Locate the cell with the specified text and output its [X, Y] center coordinate. 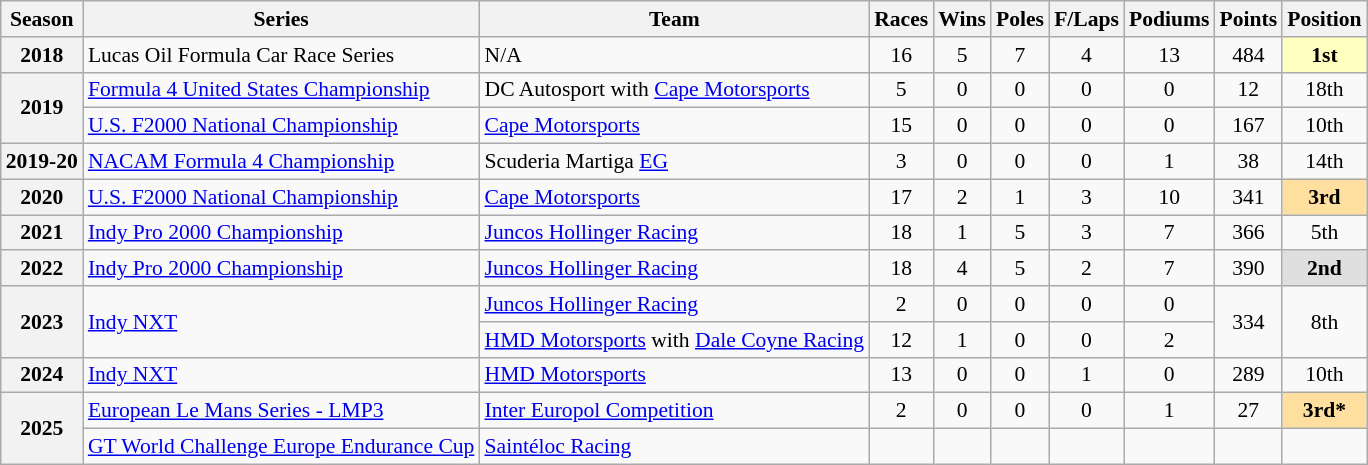
18th [1324, 90]
27 [1248, 411]
3rd [1324, 197]
Inter Europol Competition [674, 411]
Formula 4 United States Championship [282, 90]
341 [1248, 197]
15 [901, 126]
Lucas Oil Formula Car Race Series [282, 55]
3rd* [1324, 411]
17 [901, 197]
Scuderia Martiga EG [674, 162]
Team [674, 19]
289 [1248, 375]
2nd [1324, 269]
Points [1248, 19]
F/Laps [1086, 19]
38 [1248, 162]
334 [1248, 322]
2024 [42, 375]
Podiums [1170, 19]
N/A [674, 55]
Poles [1020, 19]
Saintéloc Racing [674, 447]
Races [901, 19]
HMD Motorsports with Dale Coyne Racing [674, 340]
Season [42, 19]
GT World Challenge Europe Endurance Cup [282, 447]
2021 [42, 233]
HMD Motorsports [674, 375]
DC Autosport with Cape Motorsports [674, 90]
8th [1324, 322]
2020 [42, 197]
2023 [42, 322]
NACAM Formula 4 Championship [282, 162]
European Le Mans Series - LMP3 [282, 411]
2025 [42, 428]
2018 [42, 55]
167 [1248, 126]
Series [282, 19]
366 [1248, 233]
2022 [42, 269]
484 [1248, 55]
2019 [42, 108]
5th [1324, 233]
2019-20 [42, 162]
14th [1324, 162]
10 [1170, 197]
16 [901, 55]
390 [1248, 269]
Position [1324, 19]
1st [1324, 55]
Wins [962, 19]
